Find where the given text appears and provide that cell's center as (X, Y) coordinate. 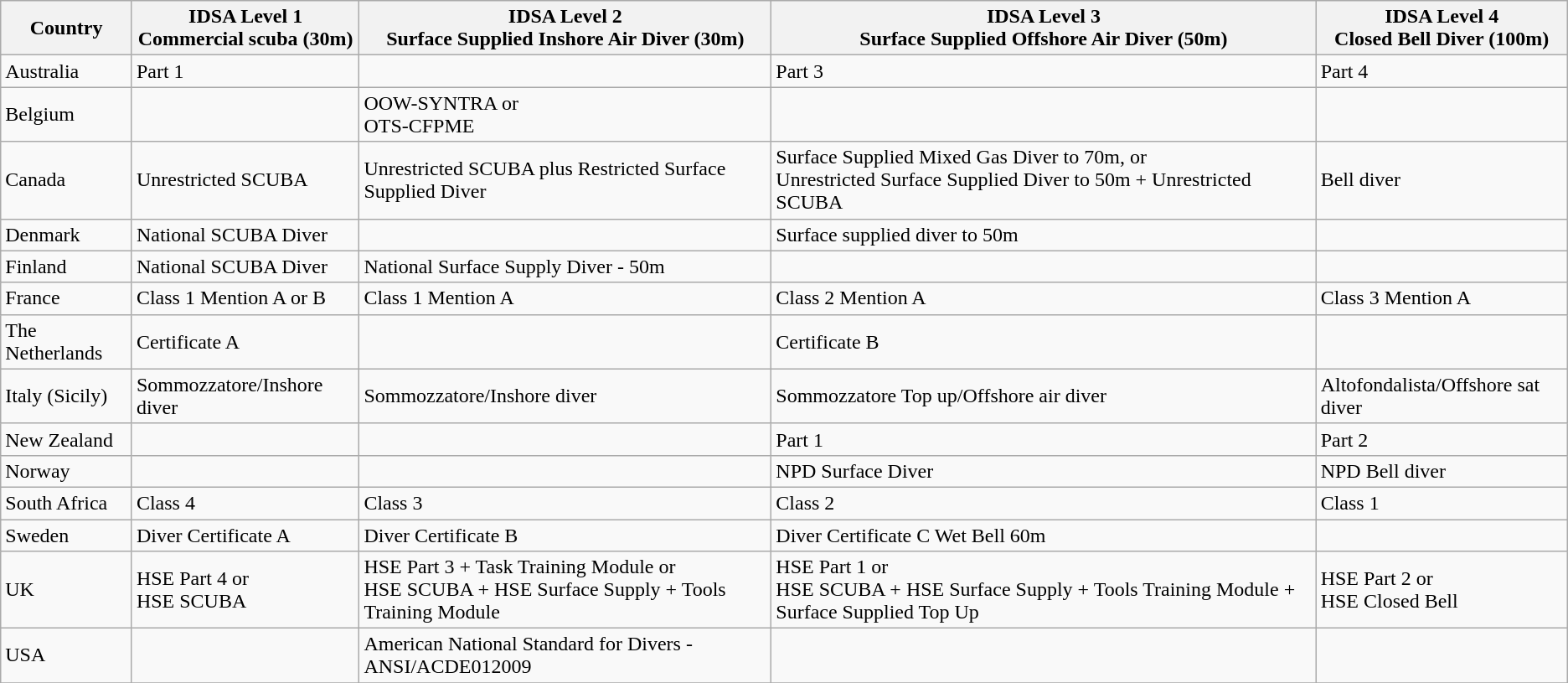
Unrestricted SCUBA (245, 180)
USA (67, 655)
Sweden (67, 536)
Canada (67, 180)
IDSA Level 3Surface Supplied Offshore Air Diver (50m) (1044, 28)
OOW-SYNTRA orOTS-CFPME (565, 114)
Surface Supplied Mixed Gas Diver to 70m, or Unrestricted Surface Supplied Diver to 50m + Unrestricted SCUBA (1044, 180)
Surface supplied diver to 50m (1044, 235)
Certificate A (245, 342)
NPD Surface Diver (1044, 471)
Class 3 (565, 503)
Class 1 Mention A or B (245, 298)
Altofondalista/Offshore sat diver (1442, 396)
Class 3 Mention A (1442, 298)
Bell diver (1442, 180)
NPD Bell diver (1442, 471)
Class 4 (245, 503)
Diver Certificate A (245, 536)
Certificate B (1044, 342)
Part 3 (1044, 71)
IDSA Level 4Closed Bell Diver (100m) (1442, 28)
Finland (67, 266)
New Zealand (67, 439)
HSE Part 4 orHSE SCUBA (245, 590)
HSE Part 1 orHSE SCUBA + HSE Surface Supply + Tools Training Module + Surface Supplied Top Up (1044, 590)
IDSA Level 2Surface Supplied Inshore Air Diver (30m) (565, 28)
Unrestricted SCUBA plus Restricted Surface Supplied Diver (565, 180)
Sommozzatore Top up/Offshore air diver (1044, 396)
South Africa (67, 503)
National Surface Supply Diver - 50m (565, 266)
Diver Certificate C Wet Bell 60m (1044, 536)
France (67, 298)
HSE Part 2 orHSE Closed Bell (1442, 590)
IDSA Level 1Commercial scuba (30m) (245, 28)
Norway (67, 471)
The Netherlands (67, 342)
Australia (67, 71)
Class 2 (1044, 503)
Class 1 Mention A (565, 298)
American National Standard for Divers - ANSI/ACDE012009 (565, 655)
HSE Part 3 + Task Training Module orHSE SCUBA + HSE Surface Supply + Tools Training Module (565, 590)
Class 2 Mention A (1044, 298)
Italy (Sicily) (67, 396)
Part 2 (1442, 439)
Part 4 (1442, 71)
Denmark (67, 235)
Class 1 (1442, 503)
Diver Certificate B (565, 536)
Belgium (67, 114)
UK (67, 590)
Country (67, 28)
